Provide the (X, Y) coordinate of the cell's center where the given text is located.  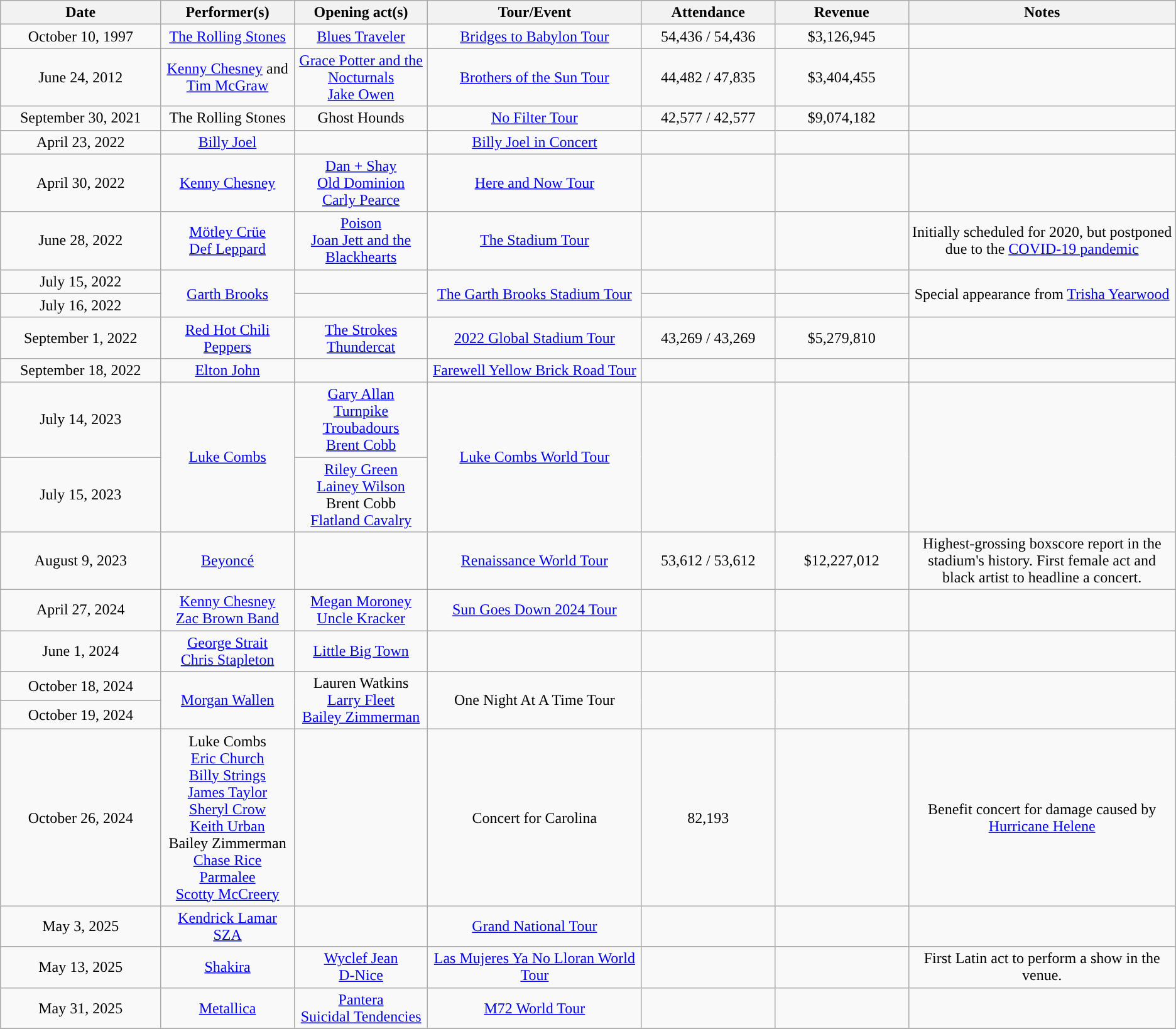
53,612 / 53,612 (709, 561)
Renaissance World Tour (535, 561)
$9,074,182 (842, 118)
April 23, 2022 (80, 142)
Riley GreenLainey WilsonBrent CobbFlatland Cavalry (361, 495)
October 19, 2024 (80, 715)
$3,404,455 (842, 77)
Little Big Town (361, 651)
Attendance (709, 13)
Sun Goes Down 2024 Tour (535, 611)
Mötley CrüeDef Leppard (227, 241)
Highest-grossing boxscore report in the stadium's history. First female act and black artist to headline a concert. (1042, 561)
Tour/Event (535, 13)
June 1, 2024 (80, 651)
George StraitChris Stapleton (227, 651)
Luke Combs World Tour (535, 457)
Concert for Carolina (535, 818)
Bridges to Babylon Tour (535, 36)
$12,227,012 (842, 561)
Brothers of the Sun Tour (535, 77)
PoisonJoan Jett and the Blackhearts (361, 241)
Gary AllanTurnpike TroubadoursBrent Cobb (361, 420)
September 18, 2022 (80, 370)
Kenny Chesney (227, 183)
54,436 / 54,436 (709, 36)
Grand National Tour (535, 926)
Dan + ShayOld DominionCarly Pearce (361, 183)
September 30, 2021 (80, 118)
Metallica (227, 1008)
May 13, 2025 (80, 967)
Billy Joel (227, 142)
Here and Now Tour (535, 183)
May 31, 2025 (80, 1008)
Revenue (842, 13)
Las Mujeres Ya No Lloran World Tour (535, 967)
September 1, 2022 (80, 338)
Benefit concert for damage caused by Hurricane Helene (1042, 818)
June 24, 2012 (80, 77)
2022 Global Stadium Tour (535, 338)
Notes (1042, 13)
Farewell Yellow Brick Road Tour (535, 370)
Lauren WatkinsLarry FleetBailey Zimmerman (361, 700)
July 16, 2022 (80, 305)
Initially scheduled for 2020, but postponed due to the COVID-19 pandemic (1042, 241)
One Night At A Time Tour (535, 700)
Shakira (227, 967)
Special appearance from Trisha Yearwood (1042, 293)
Beyoncé (227, 561)
Morgan Wallen (227, 700)
Kenny ChesneyZac Brown Band (227, 611)
M72 World Tour (535, 1008)
July 15, 2023 (80, 495)
April 30, 2022 (80, 183)
Red Hot Chili Peppers (227, 338)
Date (80, 13)
Garth Brooks (227, 293)
82,193 (709, 818)
Performer(s) (227, 13)
$5,279,810 (842, 338)
Grace Potter and the NocturnalsJake Owen (361, 77)
July 15, 2022 (80, 281)
Kenny Chesney and Tim McGraw (227, 77)
Opening act(s) (361, 13)
Blues Traveler (361, 36)
May 3, 2025 (80, 926)
Luke CombsEric ChurchBilly StringsJames TaylorSheryl CrowKeith UrbanBailey ZimmermanChase RiceParmaleeScotty McCreery (227, 818)
Megan MoroneyUncle Kracker (361, 611)
Elton John (227, 370)
October 18, 2024 (80, 686)
Ghost Hounds (361, 118)
Kendrick LamarSZA (227, 926)
First Latin act to perform a show in the venue. (1042, 967)
August 9, 2023 (80, 561)
$3,126,945 (842, 36)
October 10, 1997 (80, 36)
43,269 / 43,269 (709, 338)
PanteraSuicidal Tendencies (361, 1008)
42,577 / 42,577 (709, 118)
Luke Combs (227, 457)
July 14, 2023 (80, 420)
44,482 / 47,835 (709, 77)
October 26, 2024 (80, 818)
Wyclef JeanD-Nice (361, 967)
No Filter Tour (535, 118)
June 28, 2022 (80, 241)
The StrokesThundercat (361, 338)
The Garth Brooks Stadium Tour (535, 293)
Billy Joel in Concert (535, 142)
The Stadium Tour (535, 241)
April 27, 2024 (80, 611)
